Locate the cell with the specified text and output its [x, y] center coordinate. 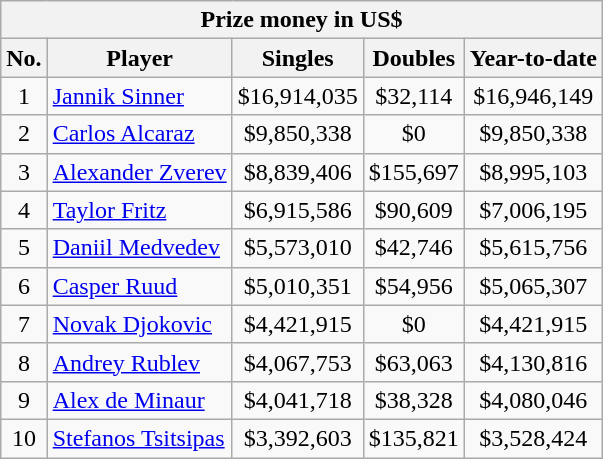
3 [24, 172]
Novak Djokovic [140, 324]
$8,839,406 [298, 172]
Jannik Sinner [140, 96]
$3,392,603 [298, 438]
2 [24, 134]
10 [24, 438]
$4,067,753 [298, 362]
$16,914,035 [298, 96]
Carlos Alcaraz [140, 134]
6 [24, 286]
4 [24, 210]
$155,697 [414, 172]
1 [24, 96]
Prize money in US$ [302, 20]
$16,946,149 [533, 96]
7 [24, 324]
Player [140, 58]
$3,528,424 [533, 438]
$90,609 [414, 210]
Stefanos Tsitsipas [140, 438]
$54,956 [414, 286]
$63,063 [414, 362]
$42,746 [414, 248]
5 [24, 248]
Andrey Rublev [140, 362]
$4,130,816 [533, 362]
$135,821 [414, 438]
Casper Ruud [140, 286]
Daniil Medvedev [140, 248]
$5,010,351 [298, 286]
Taylor Fritz [140, 210]
$4,080,046 [533, 400]
No. [24, 58]
$5,615,756 [533, 248]
$7,006,195 [533, 210]
$5,573,010 [298, 248]
8 [24, 362]
9 [24, 400]
$32,114 [414, 96]
$5,065,307 [533, 286]
Alexander Zverev [140, 172]
$38,328 [414, 400]
$6,915,586 [298, 210]
Doubles [414, 58]
Alex de Minaur [140, 400]
$8,995,103 [533, 172]
Year-to-date [533, 58]
Singles [298, 58]
$4,041,718 [298, 400]
